Pinpoint the cell where the given text exists, returning its [x, y] midpoint coordinate. 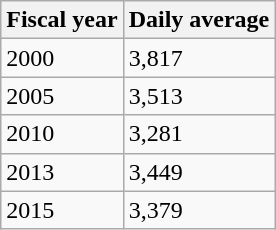
Fiscal year [62, 20]
3,379 [199, 210]
2013 [62, 172]
3,513 [199, 96]
2010 [62, 134]
2005 [62, 96]
3,449 [199, 172]
2000 [62, 58]
3,817 [199, 58]
2015 [62, 210]
3,281 [199, 134]
Daily average [199, 20]
